Provide the (X, Y) coordinate of the cell's center where the given text is located.  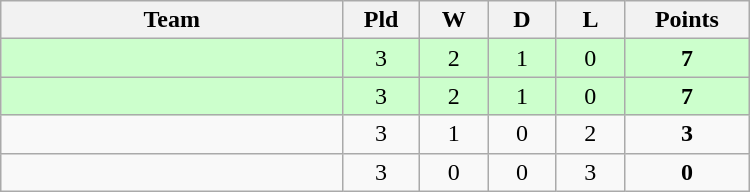
D (522, 20)
W (453, 20)
L (590, 20)
Pld (382, 20)
Team (172, 20)
Points (688, 20)
